Find where the given text appears and provide that cell's center as (X, Y) coordinate. 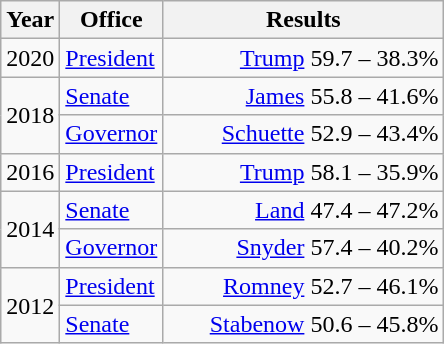
2020 (30, 58)
Snyder 57.4 – 40.2% (304, 248)
2016 (30, 172)
Stabenow 50.6 – 45.8% (304, 324)
Results (304, 20)
2012 (30, 305)
Year (30, 20)
Office (112, 20)
Schuette 52.9 – 43.4% (304, 134)
Trump 59.7 – 38.3% (304, 58)
Land 47.4 – 47.2% (304, 210)
2014 (30, 229)
Romney 52.7 – 46.1% (304, 286)
James 55.8 – 41.6% (304, 96)
2018 (30, 115)
Trump 58.1 – 35.9% (304, 172)
